Determine the (x, y) coordinate at the center of the cell enclosing the given text.  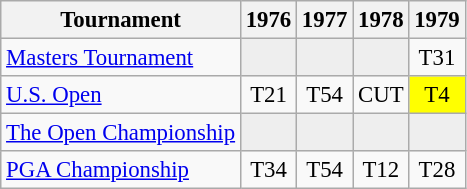
PGA Championship (121, 170)
1978 (381, 20)
The Open Championship (121, 133)
T12 (381, 170)
T28 (437, 170)
U.S. Open (121, 95)
T31 (437, 58)
T4 (437, 95)
CUT (381, 95)
Tournament (121, 20)
1976 (268, 20)
T21 (268, 95)
1977 (325, 20)
T34 (268, 170)
Masters Tournament (121, 58)
1979 (437, 20)
